From the cell containing the given text, extract its center point as (x, y) coordinate. 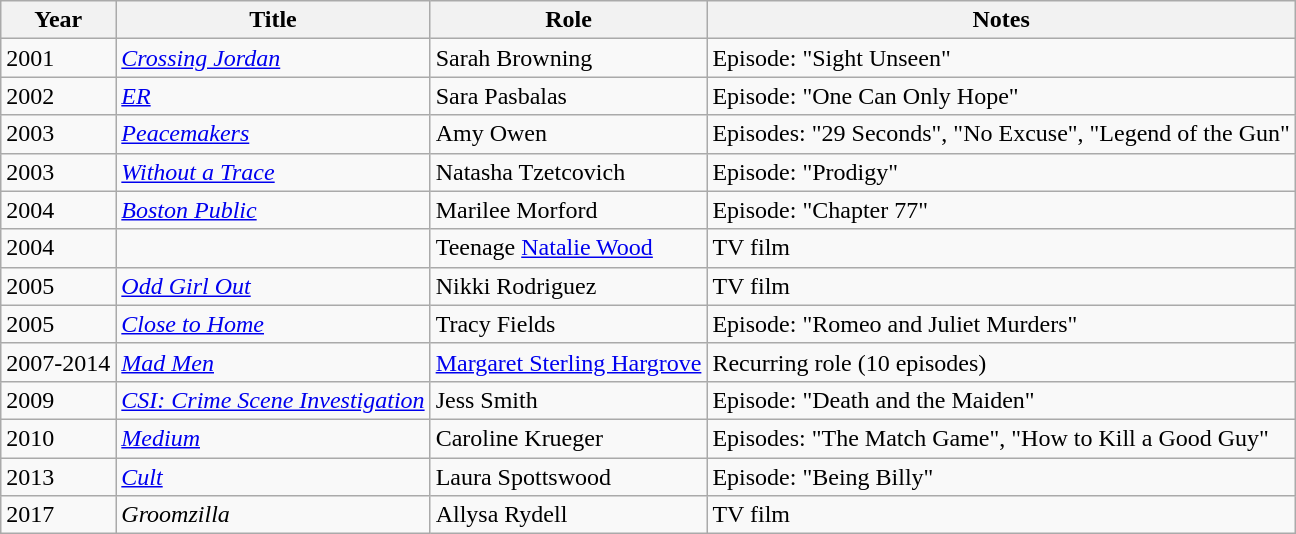
Allysa Rydell (568, 515)
2017 (58, 515)
Episode: "Romeo and Juliet Murders" (1001, 324)
2013 (58, 477)
Close to Home (273, 324)
Odd Girl Out (273, 286)
Amy Owen (568, 134)
Cult (273, 477)
Sara Pasbalas (568, 96)
CSI: Crime Scene Investigation (273, 400)
2010 (58, 438)
Groomzilla (273, 515)
Episodes: "29 Seconds", "No Excuse", "Legend of the Gun" (1001, 134)
Episode: "Death and the Maiden" (1001, 400)
Natasha Tzetcovich (568, 172)
Mad Men (273, 362)
Year (58, 20)
Sarah Browning (568, 58)
Peacemakers (273, 134)
ER (273, 96)
Medium (273, 438)
Episode: "Sight Unseen" (1001, 58)
Episode: "Chapter 77" (1001, 210)
Role (568, 20)
2001 (58, 58)
Recurring role (10 episodes) (1001, 362)
Episode: "Prodigy" (1001, 172)
2002 (58, 96)
Crossing Jordan (273, 58)
Teenage Natalie Wood (568, 248)
Episode: "Being Billy" (1001, 477)
Without a Trace (273, 172)
Caroline Krueger (568, 438)
2009 (58, 400)
Tracy Fields (568, 324)
Notes (1001, 20)
Title (273, 20)
Episode: "One Can Only Hope" (1001, 96)
2007-2014 (58, 362)
Margaret Sterling Hargrove (568, 362)
Boston Public (273, 210)
Nikki Rodriguez (568, 286)
Episodes: "The Match Game", "How to Kill a Good Guy" (1001, 438)
Laura Spottswood (568, 477)
Marilee Morford (568, 210)
Jess Smith (568, 400)
